Extract the [X, Y] coordinate from the center of the cell holding the provided text.  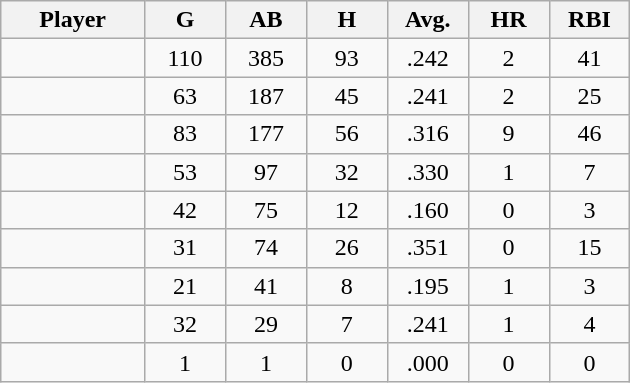
G [186, 20]
12 [346, 210]
97 [266, 172]
45 [346, 96]
15 [590, 248]
4 [590, 324]
9 [508, 134]
177 [266, 134]
Avg. [428, 20]
.160 [428, 210]
53 [186, 172]
HR [508, 20]
RBI [590, 20]
.195 [428, 286]
.000 [428, 362]
56 [346, 134]
.242 [428, 58]
31 [186, 248]
.316 [428, 134]
46 [590, 134]
Player [73, 20]
75 [266, 210]
187 [266, 96]
AB [266, 20]
8 [346, 286]
42 [186, 210]
H [346, 20]
25 [590, 96]
93 [346, 58]
.351 [428, 248]
63 [186, 96]
26 [346, 248]
385 [266, 58]
21 [186, 286]
83 [186, 134]
29 [266, 324]
74 [266, 248]
110 [186, 58]
.330 [428, 172]
